Search for the cell housing the specified text and yield its [x, y] center coordinate. 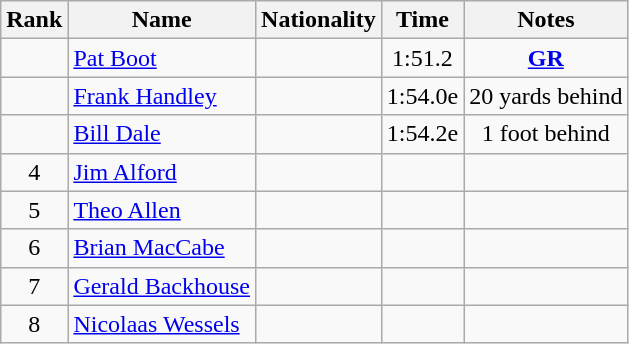
1:51.2 [422, 58]
GR [546, 58]
Theo Allen [162, 210]
Nicolaas Wessels [162, 324]
Brian MacCabe [162, 248]
Gerald Backhouse [162, 286]
Nationality [319, 20]
7 [34, 286]
Bill Dale [162, 134]
20 yards behind [546, 96]
Jim Alford [162, 172]
1:54.2e [422, 134]
4 [34, 172]
5 [34, 210]
Rank [34, 20]
8 [34, 324]
Notes [546, 20]
Pat Boot [162, 58]
Frank Handley [162, 96]
1 foot behind [546, 134]
Name [162, 20]
6 [34, 248]
1:54.0e [422, 96]
Time [422, 20]
